Detect which cell encompasses the target text, then output its [X, Y] center coordinate. 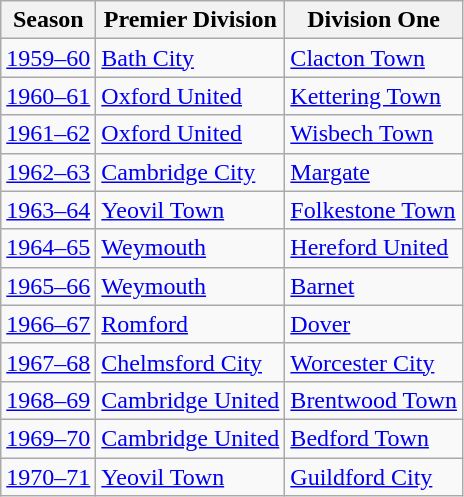
Division One [374, 20]
1961–62 [48, 134]
Hereford United [374, 248]
1969–70 [48, 438]
1962–63 [48, 172]
1959–60 [48, 58]
1970–71 [48, 477]
Bedford Town [374, 438]
Season [48, 20]
Kettering Town [374, 96]
1967–68 [48, 362]
1968–69 [48, 400]
1965–66 [48, 286]
1966–67 [48, 324]
Dover [374, 324]
Wisbech Town [374, 134]
Bath City [190, 58]
Brentwood Town [374, 400]
1963–64 [48, 210]
Clacton Town [374, 58]
Worcester City [374, 362]
Folkestone Town [374, 210]
Barnet [374, 286]
Romford [190, 324]
Premier Division [190, 20]
Guildford City [374, 477]
1960–61 [48, 96]
Margate [374, 172]
1964–65 [48, 248]
Chelmsford City [190, 362]
Cambridge City [190, 172]
